Extract the [X, Y] coordinate from the center of the cell holding the provided text.  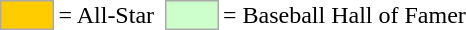
= All-Star [106, 15]
